Output the (x, y) coordinate of the center of the cell containing the given text.  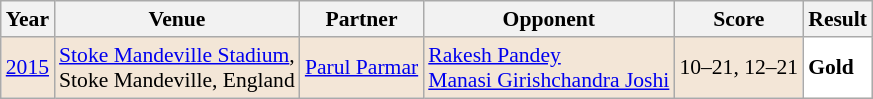
Year (28, 19)
Score (738, 19)
2015 (28, 68)
Result (838, 19)
Partner (362, 19)
10–21, 12–21 (738, 68)
Rakesh Pandey Manasi Girishchandra Joshi (548, 68)
Venue (177, 19)
Gold (838, 68)
Stoke Mandeville Stadium,Stoke Mandeville, England (177, 68)
Opponent (548, 19)
Parul Parmar (362, 68)
